From the cell containing the given text, extract its center point as (x, y) coordinate. 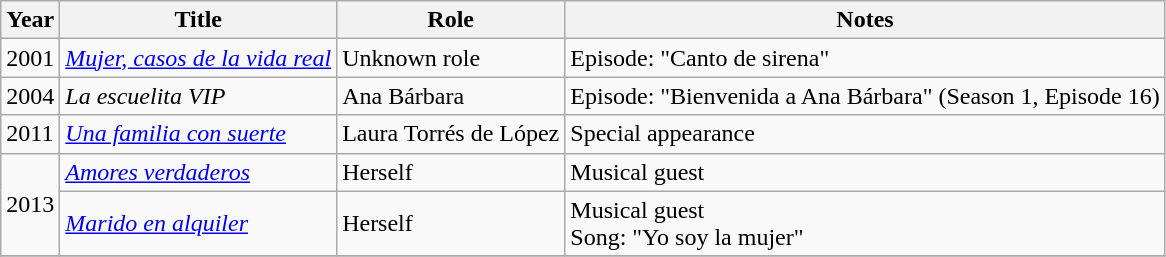
Musical guestSong: "Yo soy la mujer" (866, 224)
Mujer, casos de la vida real (198, 58)
Special appearance (866, 134)
2013 (30, 204)
Marido en alquiler (198, 224)
Laura Torrés de López (451, 134)
2001 (30, 58)
2011 (30, 134)
2004 (30, 96)
Notes (866, 20)
Episode: "Canto de sirena" (866, 58)
Una familia con suerte (198, 134)
Musical guest (866, 172)
Episode: "Bienvenida a Ana Bárbara" (Season 1, Episode 16) (866, 96)
Title (198, 20)
Unknown role (451, 58)
Year (30, 20)
Amores verdaderos (198, 172)
Ana Bárbara (451, 96)
Role (451, 20)
La escuelita VIP (198, 96)
